Capture the cell that displays the provided text and extract its (X, Y) central coordinate. 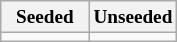
Unseeded (133, 17)
Seeded (45, 17)
